Provide the (x, y) coordinate of the cell's center where the given text is located.  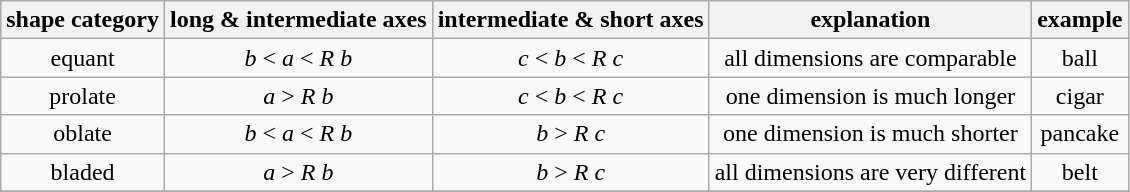
pancake (1080, 134)
explanation (870, 20)
prolate (83, 96)
ball (1080, 58)
example (1080, 20)
one dimension is much longer (870, 96)
intermediate & short axes (570, 20)
one dimension is much shorter (870, 134)
equant (83, 58)
bladed (83, 172)
cigar (1080, 96)
all dimensions are very different (870, 172)
shape category (83, 20)
long & intermediate axes (298, 20)
all dimensions are comparable (870, 58)
belt (1080, 172)
oblate (83, 134)
